Pinpoint the cell where the given text exists, returning its (X, Y) midpoint coordinate. 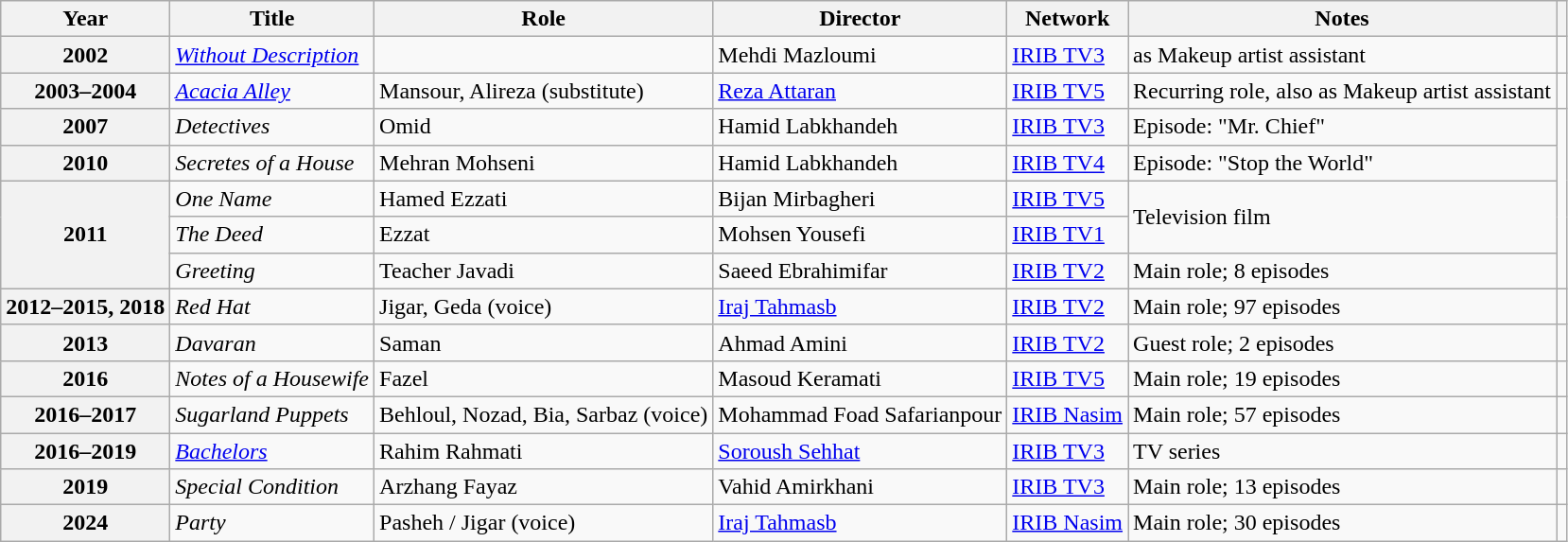
Main role; 19 episodes (1343, 378)
Notes of a Housewife (272, 378)
Role (544, 19)
2016 (85, 378)
Mohsen Yousefi (861, 235)
Mohammad Foad Safarianpour (861, 414)
Bijan Mirbagheri (861, 199)
Special Condition (272, 487)
Davaran (272, 342)
2012–2015, 2018 (85, 306)
Party (272, 523)
as Makeup artist assistant (1343, 55)
IRIB TV4 (1068, 163)
Detectives (272, 127)
Without Description (272, 55)
Soroush Sehhat (861, 451)
2002 (85, 55)
2024 (85, 523)
One Name (272, 199)
Main role; 97 episodes (1343, 306)
Omid (544, 127)
Main role; 30 episodes (1343, 523)
Television film (1343, 217)
Main role; 13 episodes (1343, 487)
2013 (85, 342)
Main role; 57 episodes (1343, 414)
Sugarland Puppets (272, 414)
Mehdi Mazloumi (861, 55)
Jigar, Geda (voice) (544, 306)
Title (272, 19)
Episode: "Stop the World" (1343, 163)
Fazel (544, 378)
Guest role; 2 episodes (1343, 342)
Year (85, 19)
2016–2019 (85, 451)
Reza Attaran (861, 91)
2010 (85, 163)
The Deed (272, 235)
2016–2017 (85, 414)
2007 (85, 127)
2011 (85, 235)
Main role; 8 episodes (1343, 271)
Network (1068, 19)
Bachelors (272, 451)
Ahmad Amini (861, 342)
Mehran Mohseni (544, 163)
Mansour, Alireza (substitute) (544, 91)
TV series (1343, 451)
Secretes of a House (272, 163)
Director (861, 19)
Saman (544, 342)
Rahim Rahmati (544, 451)
Arzhang Fayaz (544, 487)
Acacia Alley (272, 91)
Red Hat (272, 306)
Saeed Ebrahimifar (861, 271)
Behloul, Nozad, Bia, Sarbaz (voice) (544, 414)
2019 (85, 487)
Notes (1343, 19)
Teacher Javadi (544, 271)
Hamed Ezzati (544, 199)
IRIB TV1 (1068, 235)
Episode: "Mr. Chief" (1343, 127)
Ezzat (544, 235)
Greeting (272, 271)
2003–2004 (85, 91)
Recurring role, also as Makeup artist assistant (1343, 91)
Masoud Keramati (861, 378)
Vahid Amirkhani (861, 487)
Pasheh / Jigar (voice) (544, 523)
